Detect which cell encompasses the target text, then output its (X, Y) center coordinate. 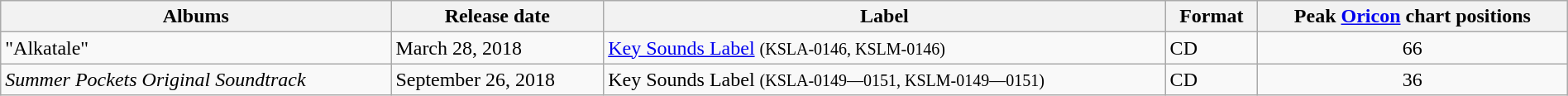
Release date (498, 17)
Format (1211, 17)
Peak Oricon chart positions (1413, 17)
36 (1413, 79)
Key Sounds Label (KSLA-0146, KSLM-0146) (885, 48)
66 (1413, 48)
March 28, 2018 (498, 48)
Key Sounds Label (KSLA-0149—0151, KSLM-0149—0151) (885, 79)
Summer Pockets Original Soundtrack (196, 79)
September 26, 2018 (498, 79)
"Alkatale" (196, 48)
Albums (196, 17)
Label (885, 17)
